Locate the cell with the specified text and output its [x, y] center coordinate. 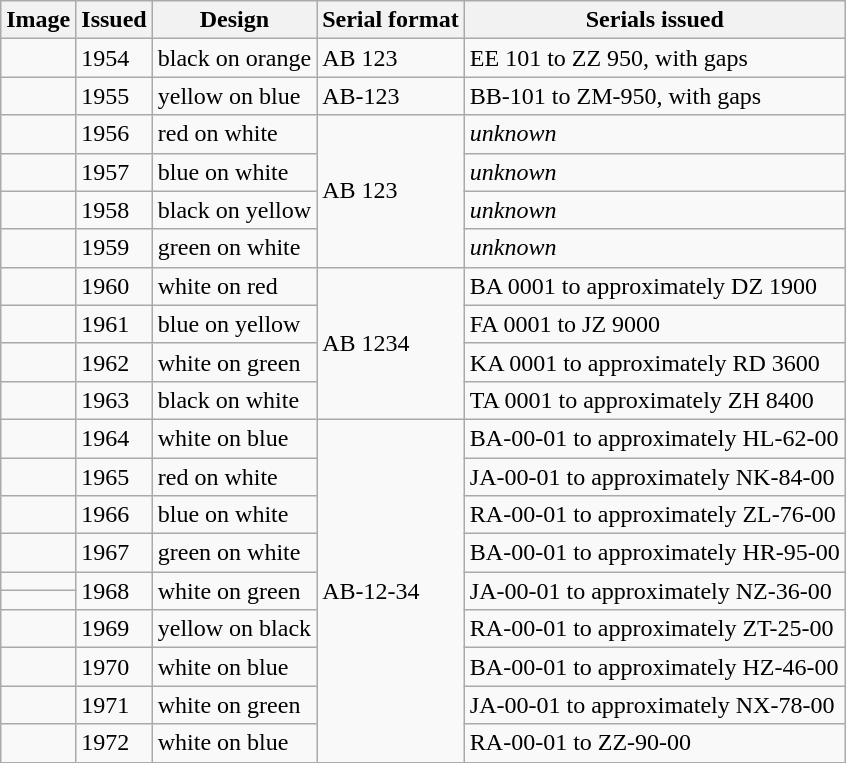
BA-00-01 to approximately HZ-46-00 [654, 667]
1965 [114, 477]
black on white [234, 400]
BA-00-01 to approximately HL-62-00 [654, 438]
1956 [114, 134]
1957 [114, 172]
AB-12-34 [391, 590]
1969 [114, 629]
black on orange [234, 58]
Design [234, 20]
RA-00-01 to ZZ-90-00 [654, 743]
1955 [114, 96]
AB 1234 [391, 343]
1964 [114, 438]
blue on yellow [234, 324]
Image [38, 20]
1962 [114, 362]
JA-00-01 to approximately NK-84-00 [654, 477]
1961 [114, 324]
1967 [114, 553]
BA 0001 to approximately DZ 1900 [654, 286]
1971 [114, 705]
RA-00-01 to approximately ZT-25-00 [654, 629]
Issued [114, 20]
KA 0001 to approximately RD 3600 [654, 362]
RA-00-01 to approximately ZL-76-00 [654, 515]
BB-101 to ZM-950, with gaps [654, 96]
1968 [114, 591]
1960 [114, 286]
Serial format [391, 20]
white on red [234, 286]
1966 [114, 515]
Serials issued [654, 20]
JA-00-01 to approximately NZ-36-00 [654, 591]
black on yellow [234, 210]
JA-00-01 to approximately NX-78-00 [654, 705]
1972 [114, 743]
1954 [114, 58]
yellow on black [234, 629]
EE 101 to ZZ 950, with gaps [654, 58]
AB-123 [391, 96]
1959 [114, 248]
1958 [114, 210]
FA 0001 to JZ 9000 [654, 324]
BA-00-01 to approximately HR-95-00 [654, 553]
yellow on blue [234, 96]
1970 [114, 667]
1963 [114, 400]
TA 0001 to approximately ZH 8400 [654, 400]
